Identify which cell holds the provided text, then report its (X, Y) central coordinate. 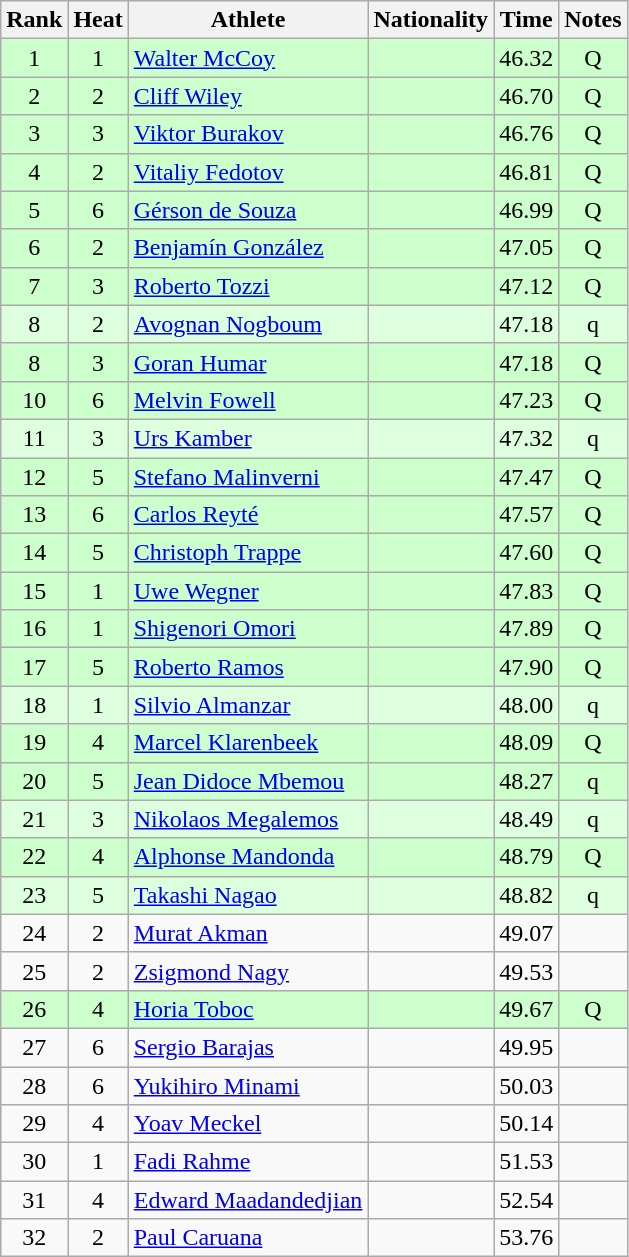
48.82 (526, 895)
47.83 (526, 591)
Notes (593, 20)
48.27 (526, 781)
48.00 (526, 705)
Marcel Klarenbeek (248, 743)
49.53 (526, 971)
49.07 (526, 933)
Alphonse Mandonda (248, 857)
Athlete (248, 20)
47.05 (526, 248)
25 (34, 971)
29 (34, 1124)
Roberto Ramos (248, 667)
Rank (34, 20)
Edward Maadandedjian (248, 1200)
Urs Kamber (248, 438)
10 (34, 400)
49.95 (526, 1047)
Takashi Nagao (248, 895)
50.14 (526, 1124)
27 (34, 1047)
46.76 (526, 134)
20 (34, 781)
Christoph Trappe (248, 553)
47.60 (526, 553)
Nationality (431, 20)
32 (34, 1238)
Silvio Almanzar (248, 705)
51.53 (526, 1162)
49.67 (526, 1009)
47.90 (526, 667)
Sergio Barajas (248, 1047)
47.32 (526, 438)
Nikolaos Megalemos (248, 819)
Heat (98, 20)
30 (34, 1162)
28 (34, 1085)
Avognan Nogboum (248, 324)
22 (34, 857)
11 (34, 438)
31 (34, 1200)
Zsigmond Nagy (248, 971)
Horia Toboc (248, 1009)
47.89 (526, 629)
17 (34, 667)
48.79 (526, 857)
46.70 (526, 96)
16 (34, 629)
50.03 (526, 1085)
21 (34, 819)
Time (526, 20)
Roberto Tozzi (248, 286)
47.47 (526, 477)
24 (34, 933)
46.99 (526, 210)
14 (34, 553)
26 (34, 1009)
Walter McCoy (248, 58)
7 (34, 286)
Carlos Reyté (248, 515)
19 (34, 743)
Cliff Wiley (248, 96)
Viktor Burakov (248, 134)
48.49 (526, 819)
Uwe Wegner (248, 591)
Fadi Rahme (248, 1162)
Jean Didoce Mbemou (248, 781)
52.54 (526, 1200)
46.32 (526, 58)
Benjamín González (248, 248)
Vitaliy Fedotov (248, 172)
Yukihiro Minami (248, 1085)
53.76 (526, 1238)
Melvin Fowell (248, 400)
12 (34, 477)
48.09 (526, 743)
Shigenori Omori (248, 629)
47.12 (526, 286)
Goran Humar (248, 362)
Gérson de Souza (248, 210)
46.81 (526, 172)
23 (34, 895)
Stefano Malinverni (248, 477)
13 (34, 515)
Yoav Meckel (248, 1124)
15 (34, 591)
18 (34, 705)
47.23 (526, 400)
47.57 (526, 515)
Murat Akman (248, 933)
Paul Caruana (248, 1238)
